Return the (X, Y) coordinate for the center point of the cell that contains the specified text.  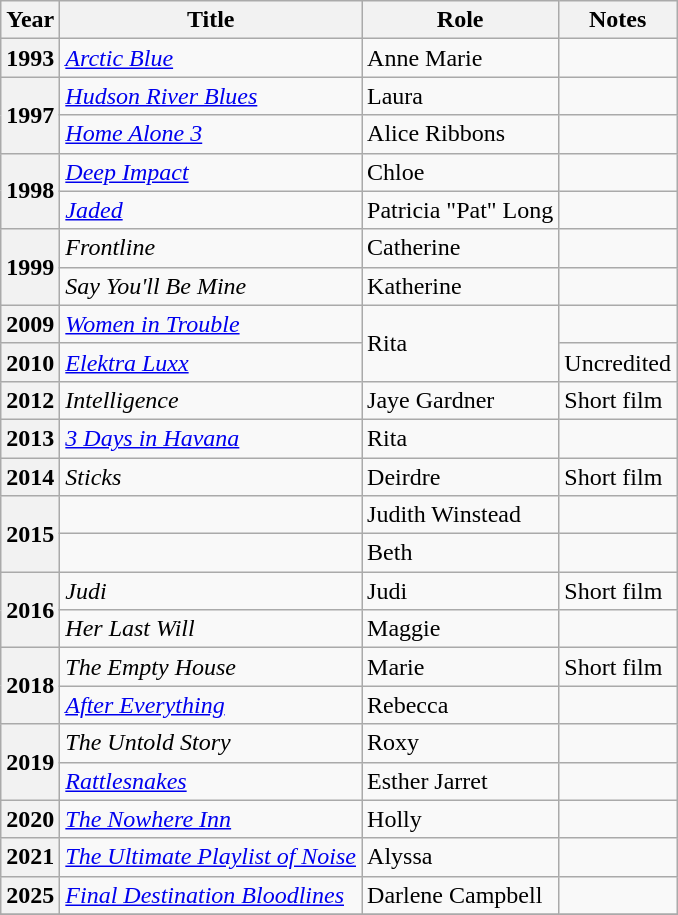
Roxy (460, 743)
Holly (460, 819)
After Everything (211, 705)
The Ultimate Playlist of Noise (211, 857)
Patricia "Pat" Long (460, 210)
Elektra Luxx (211, 362)
Alyssa (460, 857)
Judith Winstead (460, 515)
Hudson River Blues (211, 96)
2009 (30, 324)
2013 (30, 438)
2020 (30, 819)
Home Alone 3 (211, 134)
Frontline (211, 248)
2019 (30, 762)
Rebecca (460, 705)
Maggie (460, 629)
Rattlesnakes (211, 781)
2016 (30, 610)
Marie (460, 667)
1997 (30, 115)
Deirdre (460, 477)
Intelligence (211, 400)
Jaded (211, 210)
Darlene Campbell (460, 895)
Say You'll Be Mine (211, 286)
Year (30, 20)
2015 (30, 534)
Notes (618, 20)
1993 (30, 58)
Final Destination Bloodlines (211, 895)
2018 (30, 686)
The Nowhere Inn (211, 819)
2014 (30, 477)
Jaye Gardner (460, 400)
Deep Impact (211, 172)
1998 (30, 191)
Sticks (211, 477)
Arctic Blue (211, 58)
Chloe (460, 172)
The Untold Story (211, 743)
Anne Marie (460, 58)
Laura (460, 96)
2010 (30, 362)
The Empty House (211, 667)
3 Days in Havana (211, 438)
Title (211, 20)
2025 (30, 895)
Beth (460, 553)
1999 (30, 267)
Uncredited (618, 362)
2021 (30, 857)
Her Last Will (211, 629)
2012 (30, 400)
Alice Ribbons (460, 134)
Catherine (460, 248)
Women in Trouble (211, 324)
Esther Jarret (460, 781)
Katherine (460, 286)
Role (460, 20)
